Scan for the cell matching the given text and deliver its [X, Y] coordinate at center. 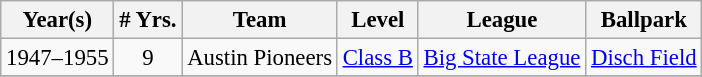
Ballpark [644, 20]
Level [378, 20]
Team [260, 20]
# Yrs. [148, 20]
Class B [378, 58]
League [502, 20]
1947–1955 [58, 58]
Year(s) [58, 20]
Austin Pioneers [260, 58]
9 [148, 58]
Disch Field [644, 58]
Big State League [502, 58]
